Extract the [X, Y] coordinate from the center of the cell holding the provided text.  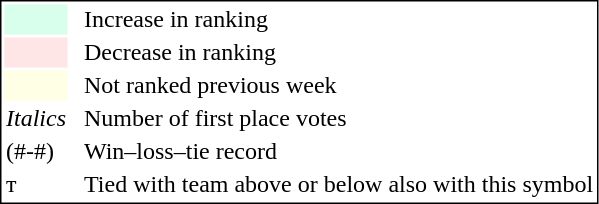
Number of first place votes [338, 119]
т [36, 185]
Decrease in ranking [338, 53]
(#-#) [36, 151]
Italics [36, 119]
Not ranked previous week [338, 85]
Tied with team above or below also with this symbol [338, 185]
Win–loss–tie record [338, 151]
Increase in ranking [338, 19]
